Pinpoint the cell where the given text exists, returning its [x, y] midpoint coordinate. 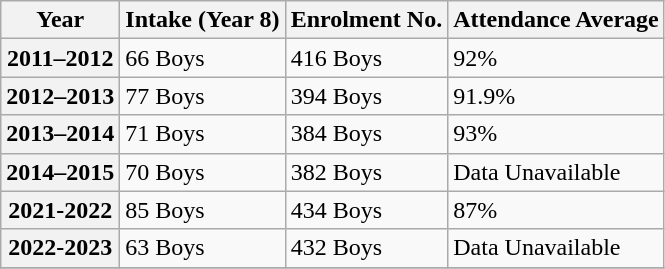
416 Boys [366, 58]
2022-2023 [60, 248]
434 Boys [366, 210]
66 Boys [202, 58]
91.9% [556, 96]
2014–2015 [60, 172]
77 Boys [202, 96]
70 Boys [202, 172]
92% [556, 58]
Attendance Average [556, 20]
87% [556, 210]
394 Boys [366, 96]
63 Boys [202, 248]
Year [60, 20]
2011–2012 [60, 58]
2012–2013 [60, 96]
2013–2014 [60, 134]
Intake (Year 8) [202, 20]
432 Boys [366, 248]
2021-2022 [60, 210]
384 Boys [366, 134]
Enrolment No. [366, 20]
71 Boys [202, 134]
382 Boys [366, 172]
93% [556, 134]
85 Boys [202, 210]
